Output the [x, y] coordinate of the center of the cell containing the given text.  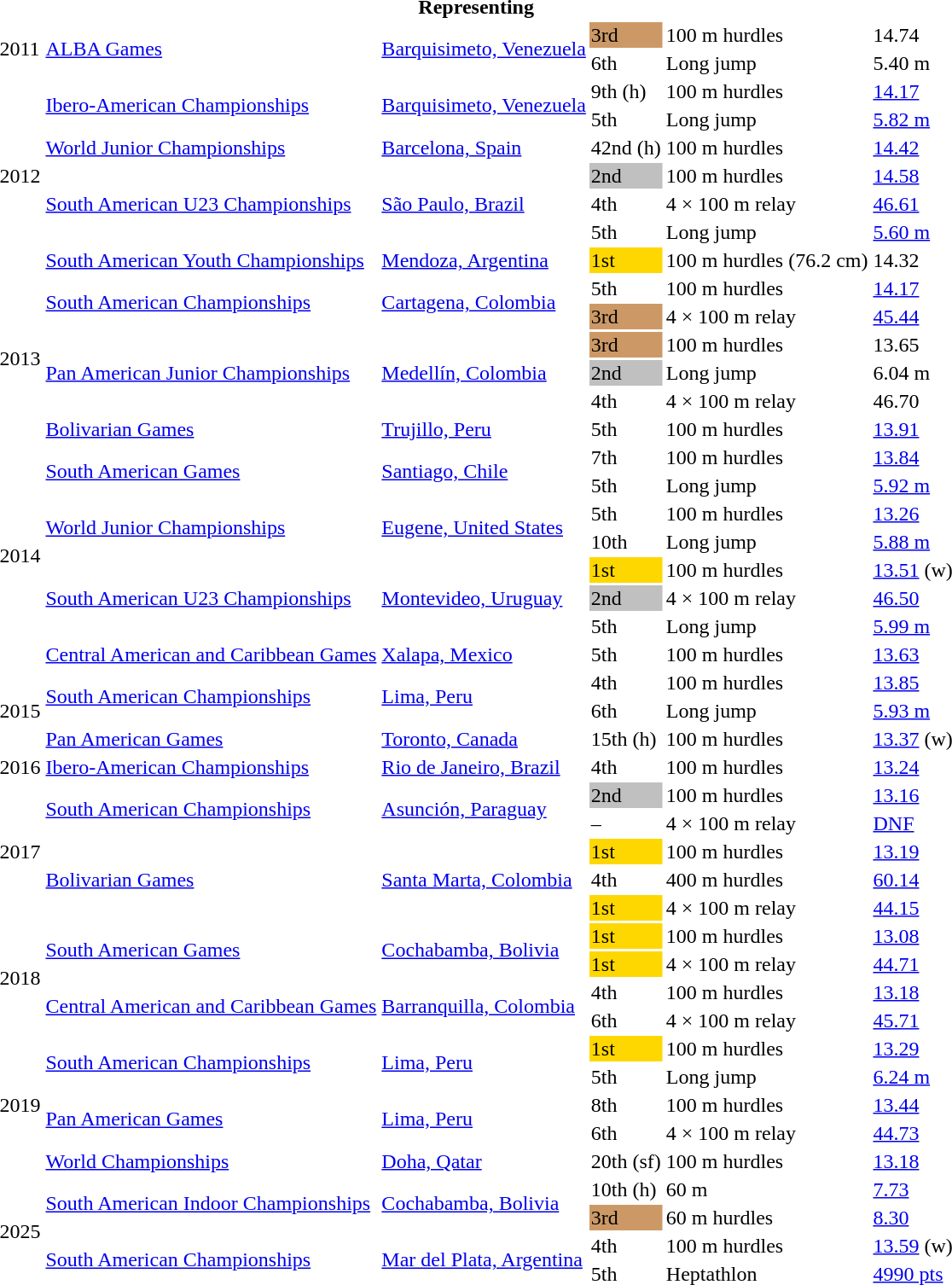
Santiago, Chile [484, 471]
9th (h) [626, 91]
Mendoza, Argentina [484, 260]
– [626, 823]
10th [626, 542]
South American Indoor Championships [212, 1203]
400 m hurdles [767, 880]
South American Youth Championships [212, 260]
Rio de Janeiro, Brazil [484, 767]
42nd (h) [626, 148]
Doha, Qatar [484, 1161]
Toronto, Canada [484, 739]
10th (h) [626, 1189]
Eugene, United States [484, 527]
ALBA Games [212, 49]
World Championships [212, 1161]
Pan American Junior Championships [212, 373]
São Paulo, Brazil [484, 204]
Montevideo, Uruguay [484, 598]
Xalapa, Mexico [484, 654]
100 m hurdles (76.2 cm) [767, 260]
Barranquilla, Colombia [484, 1007]
20th (sf) [626, 1161]
Cartagena, Colombia [484, 302]
Trujillo, Peru [484, 429]
7th [626, 457]
Asunción, Paraguay [484, 809]
Barcelona, Spain [484, 148]
60 m hurdles [767, 1218]
Santa Marta, Colombia [484, 880]
15th (h) [626, 739]
60 m [767, 1189]
Medellín, Colombia [484, 373]
8th [626, 1105]
